Detect which cell encompasses the target text, then output its [X, Y] center coordinate. 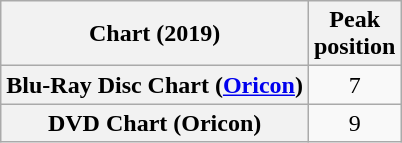
Blu-Ray Disc Chart (Oricon) [155, 85]
DVD Chart (Oricon) [155, 123]
Peak position [354, 34]
Chart (2019) [155, 34]
7 [354, 85]
9 [354, 123]
